Locate the cell with the specified text and output its (X, Y) center coordinate. 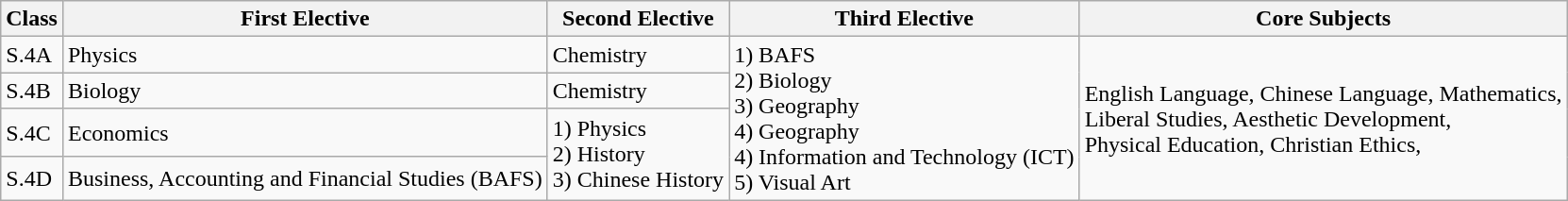
Business, Accounting and Financial Studies (BAFS) (305, 178)
Economics (305, 132)
1) BAFS2) Biology3) Geography4) Geography4) Information and Technology (ICT)5) Visual Art (905, 119)
1) Physics2) History3) Chinese History (638, 155)
Third Elective (905, 19)
S.4B (32, 91)
Physics (305, 55)
Second Elective (638, 19)
Class (32, 19)
Biology (305, 91)
English Language, Chinese Language, Mathematics,Liberal Studies, Aesthetic Development,Physical Education, Christian Ethics, (1323, 119)
S.4A (32, 55)
First Elective (305, 19)
Core Subjects (1323, 19)
S.4C (32, 132)
S.4D (32, 178)
